Search for the cell housing the specified text and yield its (x, y) center coordinate. 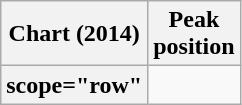
scope="row" (74, 85)
Chart (2014) (74, 34)
Peakposition (194, 34)
